Capture the cell that displays the provided text and extract its [X, Y] central coordinate. 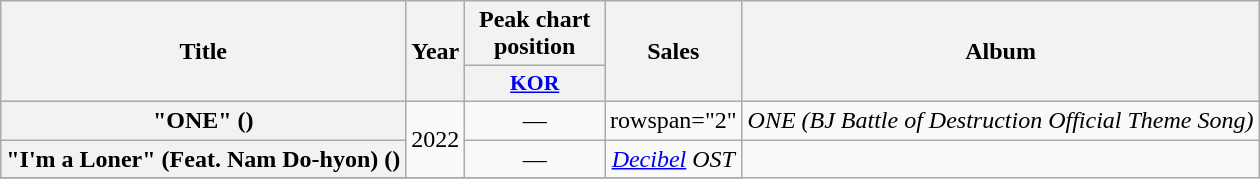
Decibel OST [674, 159]
Year [436, 52]
"I'm a Loner" (Feat. Nam Do-hyon) () [204, 159]
"ONE" () [204, 120]
2022 [436, 139]
Title [204, 52]
ONE (BJ Battle of Destruction Official Theme Song) [1000, 120]
Peak chart position [535, 34]
Sales [674, 52]
KOR [535, 84]
rowspan="2" [674, 120]
Album [1000, 52]
